Detect which cell encompasses the target text, then output its (x, y) center coordinate. 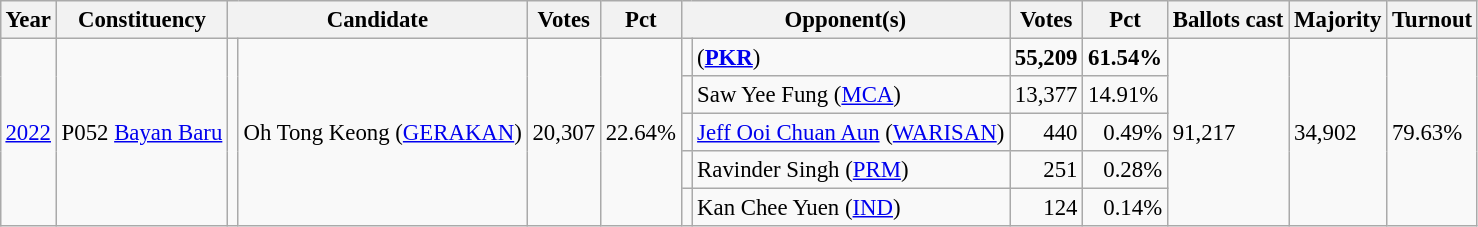
79.63% (1432, 132)
Saw Yee Fung (MCA) (851, 95)
(PKR) (851, 57)
251 (1046, 170)
Turnout (1432, 20)
14.91% (1126, 95)
13,377 (1046, 95)
Ravinder Singh (PRM) (851, 170)
91,217 (1228, 132)
440 (1046, 133)
Year (28, 20)
61.54% (1126, 57)
Constituency (142, 20)
20,307 (564, 132)
22.64% (640, 132)
Jeff Ooi Chuan Aun (WARISAN) (851, 133)
2022 (28, 132)
55,209 (1046, 57)
P052 Bayan Baru (142, 132)
34,902 (1338, 132)
Ballots cast (1228, 20)
124 (1046, 208)
0.14% (1126, 208)
Kan Chee Yuen (IND) (851, 208)
0.49% (1126, 133)
Opponent(s) (845, 20)
0.28% (1126, 170)
Oh Tong Keong (GERAKAN) (382, 132)
Candidate (378, 20)
Majority (1338, 20)
